Capture the cell that displays the provided text and extract its (x, y) central coordinate. 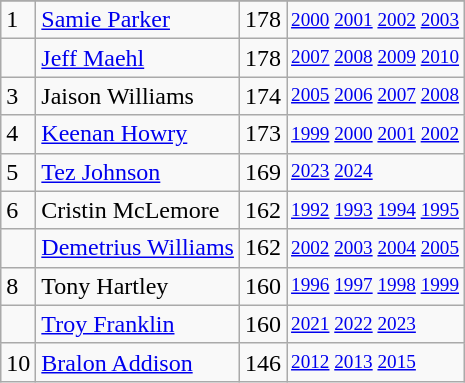
Troy Franklin (138, 324)
169 (262, 172)
1 (18, 20)
146 (262, 362)
Jaison Williams (138, 96)
2005 2006 2007 2008 (374, 96)
4 (18, 134)
Tony Hartley (138, 286)
1992 1993 1994 1995 (374, 210)
10 (18, 362)
6 (18, 210)
Cristin McLemore (138, 210)
Demetrius Williams (138, 248)
174 (262, 96)
Jeff Maehl (138, 58)
173 (262, 134)
Samie Parker (138, 20)
3 (18, 96)
2021 2022 2023 (374, 324)
Tez Johnson (138, 172)
1999 2000 2001 2002 (374, 134)
Bralon Addison (138, 362)
2002 2003 2004 2005 (374, 248)
5 (18, 172)
1996 1997 1998 1999 (374, 286)
2023 2024 (374, 172)
8 (18, 286)
2012 2013 2015 (374, 362)
2000 2001 2002 2003 (374, 20)
Keenan Howry (138, 134)
2007 2008 2009 2010 (374, 58)
